Return the (X, Y) coordinate for the center point of the cell that contains the specified text.  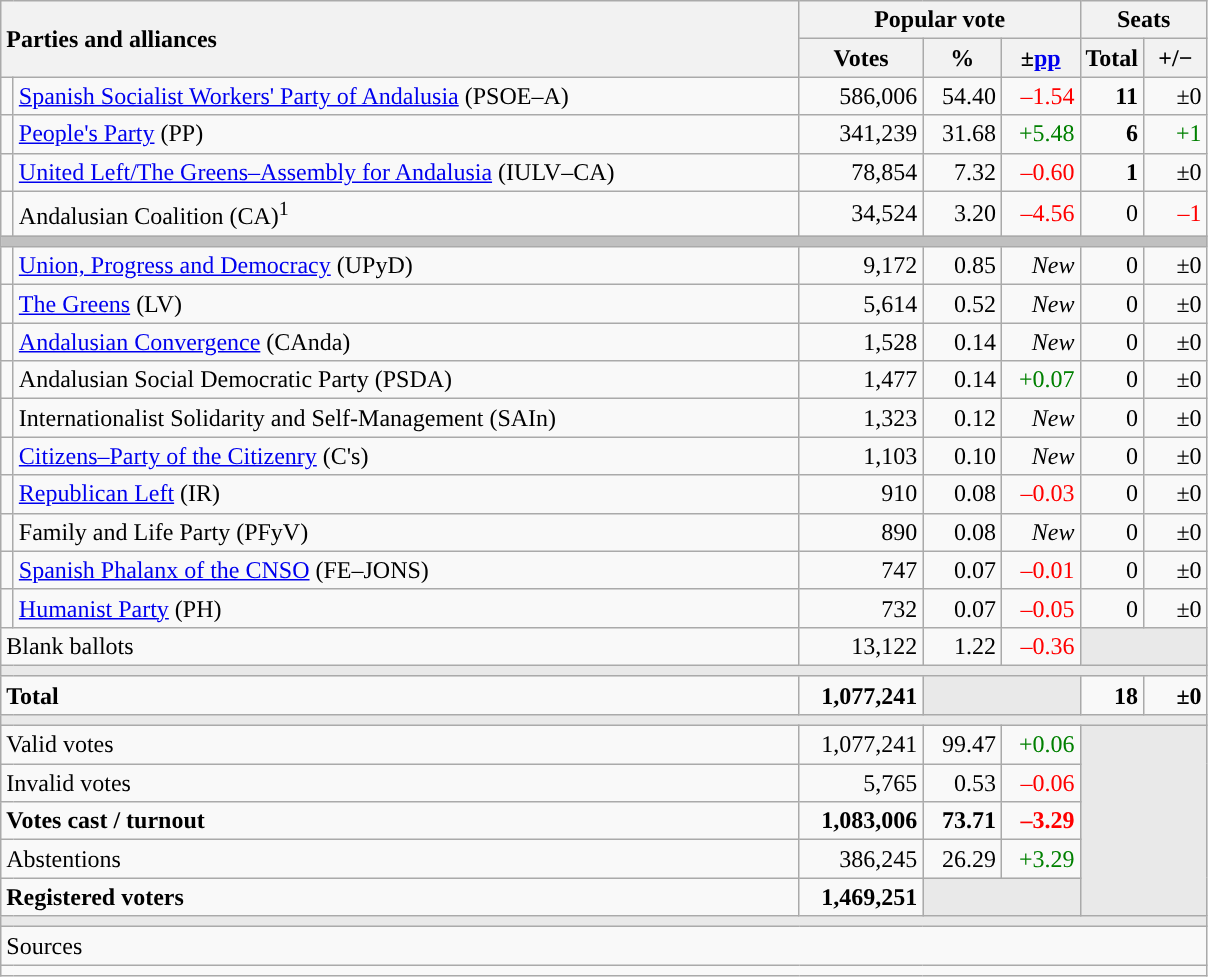
Internationalist Solidarity and Self-Management (SAIn) (406, 418)
Abstentions (400, 859)
Valid votes (400, 745)
910 (861, 494)
+0.07 (1040, 380)
0.10 (962, 456)
Parties and alliances (400, 39)
Andalusian Coalition (CA)1 (406, 214)
732 (861, 608)
31.68 (962, 134)
–0.36 (1040, 646)
United Left/The Greens–Assembly for Andalusia (IULV–CA) (406, 172)
Blank ballots (400, 646)
Invalid votes (400, 783)
73.71 (962, 821)
Citizens–Party of the Citizenry (C's) (406, 456)
People's Party (PP) (406, 134)
11 (1112, 96)
–0.06 (1040, 783)
1,103 (861, 456)
Sources (604, 946)
0.53 (962, 783)
1,083,006 (861, 821)
+1 (1176, 134)
Spanish Socialist Workers' Party of Andalusia (PSOE–A) (406, 96)
3.20 (962, 214)
890 (861, 532)
–0.03 (1040, 494)
–0.05 (1040, 608)
–1.54 (1040, 96)
0.52 (962, 304)
–1 (1176, 214)
+0.06 (1040, 745)
–0.60 (1040, 172)
–4.56 (1040, 214)
386,245 (861, 859)
% (962, 58)
Andalusian Social Democratic Party (PSDA) (406, 380)
+5.48 (1040, 134)
–3.29 (1040, 821)
99.47 (962, 745)
18 (1112, 695)
Spanish Phalanx of the CNSO (FE–JONS) (406, 570)
Humanist Party (PH) (406, 608)
34,524 (861, 214)
13,122 (861, 646)
Family and Life Party (PFyV) (406, 532)
0.85 (962, 266)
±pp (1040, 58)
Votes (861, 58)
586,006 (861, 96)
1,469,251 (861, 897)
Union, Progress and Democracy (UPyD) (406, 266)
+3.29 (1040, 859)
341,239 (861, 134)
1 (1112, 172)
Republican Left (IR) (406, 494)
9,172 (861, 266)
Andalusian Convergence (CAnda) (406, 342)
Registered voters (400, 897)
Popular vote (940, 20)
The Greens (LV) (406, 304)
26.29 (962, 859)
0.12 (962, 418)
747 (861, 570)
5,765 (861, 783)
1,477 (861, 380)
Seats (1144, 20)
Votes cast / turnout (400, 821)
1.22 (962, 646)
78,854 (861, 172)
7.32 (962, 172)
6 (1112, 134)
54.40 (962, 96)
–0.01 (1040, 570)
1,528 (861, 342)
5,614 (861, 304)
1,323 (861, 418)
+/− (1176, 58)
